Output the (x, y) coordinate of the center of the cell containing the given text.  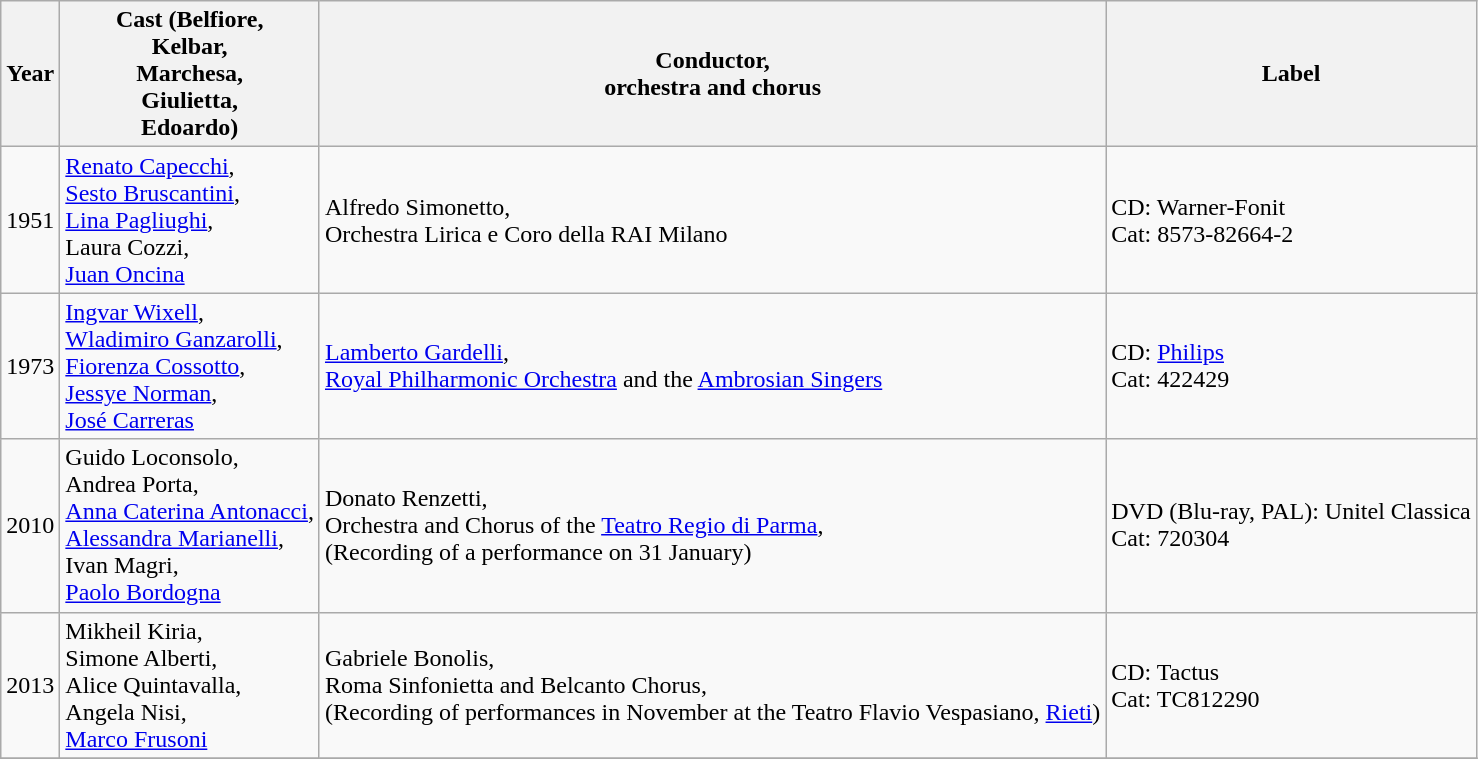
Conductor,orchestra and chorus (712, 74)
2010 (30, 526)
Ingvar Wixell,Wladimiro Ganzarolli,Fiorenza Cossotto,Jessye Norman,José Carreras (190, 366)
Year (30, 74)
1951 (30, 220)
Lamberto Gardelli,Royal Philharmonic Orchestra and the Ambrosian Singers (712, 366)
Guido Loconsolo,Andrea Porta,Anna Caterina Antonacci,Alessandra Marianelli,Ivan Magri, Paolo Bordogna (190, 526)
Donato Renzetti,Orchestra and Chorus of the Teatro Regio di Parma,(Recording of a performance on 31 January) (712, 526)
CD: Warner-FonitCat: 8573-82664-2 (1292, 220)
Mikheil Kiria,Simone Alberti,Alice Quintavalla,Angela Nisi,Marco Frusoni (190, 685)
Alfredo Simonetto,Orchestra Lirica e Coro della RAI Milano (712, 220)
CD: Philips Cat: 422429 (1292, 366)
Gabriele Bonolis,Roma Sinfonietta and Belcanto Chorus,(Recording of performances in November at the Teatro Flavio Vespasiano, Rieti) (712, 685)
DVD (Blu-ray, PAL): Unitel ClassicaCat: 720304 (1292, 526)
Renato Capecchi,Sesto Bruscantini,Lina Pagliughi,Laura Cozzi,Juan Oncina (190, 220)
1973 (30, 366)
Cast (Belfiore,Kelbar,Marchesa,Giulietta,Edoardo) (190, 74)
Label (1292, 74)
CD: TactusCat: TC812290 (1292, 685)
2013 (30, 685)
